From the cell containing the given text, extract its center point as (x, y) coordinate. 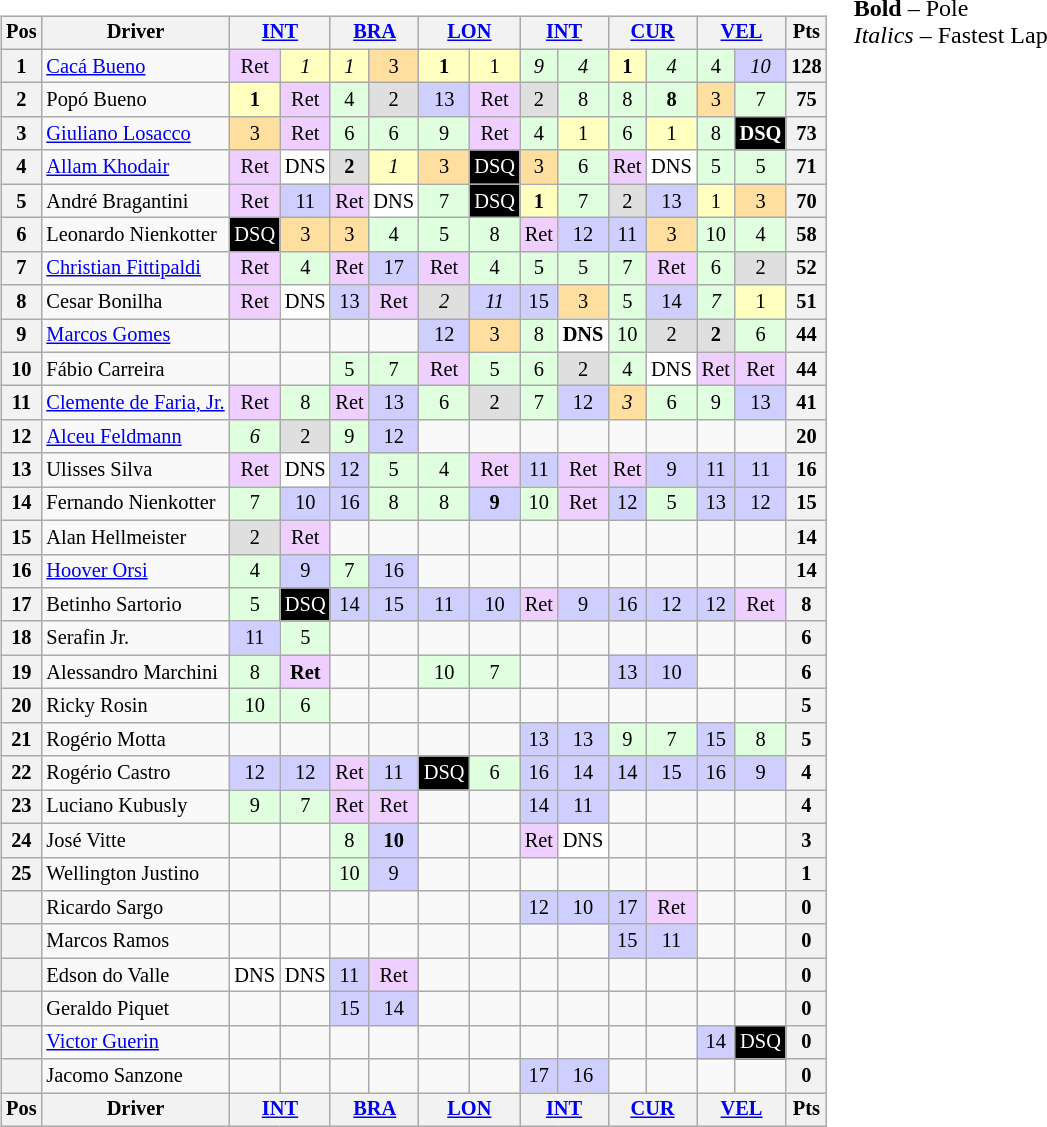
Geraldo Piquet (135, 1009)
22 (21, 773)
25 (21, 874)
21 (21, 739)
Leonardo Nienkotter (135, 235)
Cesar Bonilha (135, 302)
Clemente de Faria, Jr. (135, 403)
52 (806, 268)
Serafin Jr. (135, 638)
Rogério Motta (135, 739)
41 (806, 403)
Ricky Rosin (135, 706)
Alessandro Marchini (135, 672)
José Vitte (135, 840)
19 (21, 672)
Giuliano Losacco (135, 134)
Marcos Gomes (135, 336)
Fábio Carreira (135, 369)
André Bragantini (135, 201)
Betinho Sartorio (135, 605)
128 (806, 66)
Fernando Nienkotter (135, 504)
Alceu Feldmann (135, 437)
Hoover Orsi (135, 571)
24 (21, 840)
Luciano Kubusly (135, 807)
Popó Bueno (135, 100)
Edson do Valle (135, 975)
18 (21, 638)
23 (21, 807)
Alan Hellmeister (135, 537)
71 (806, 167)
75 (806, 100)
Wellington Justino (135, 874)
58 (806, 235)
Victor Guerin (135, 1042)
Rogério Castro (135, 773)
Ulisses Silva (135, 470)
Allam Khodair (135, 167)
70 (806, 201)
Cacá Bueno (135, 66)
Christian Fittipaldi (135, 268)
Jacomo Sanzone (135, 1076)
73 (806, 134)
Marcos Ramos (135, 941)
51 (806, 302)
Ricardo Sargo (135, 908)
